Extract the [X, Y] coordinate from the center of the cell holding the provided text.  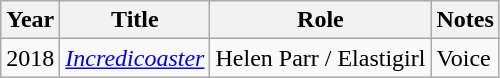
2018 [30, 58]
Title [135, 20]
Voice [465, 58]
Incredicoaster [135, 58]
Role [320, 20]
Helen Parr / Elastigirl [320, 58]
Notes [465, 20]
Year [30, 20]
